Capture the cell that displays the provided text and extract its [x, y] central coordinate. 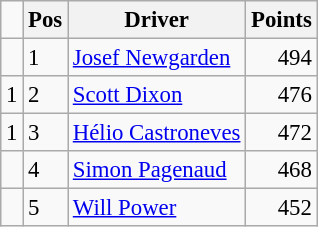
Scott Dixon [157, 95]
5 [46, 208]
Driver [157, 20]
472 [282, 133]
Points [282, 20]
452 [282, 208]
Josef Newgarden [157, 58]
Simon Pagenaud [157, 170]
468 [282, 170]
3 [46, 133]
Will Power [157, 208]
476 [282, 95]
494 [282, 58]
2 [46, 95]
4 [46, 170]
Pos [46, 20]
Hélio Castroneves [157, 133]
